Provide the [x, y] coordinate of the cell's center where the given text is located.  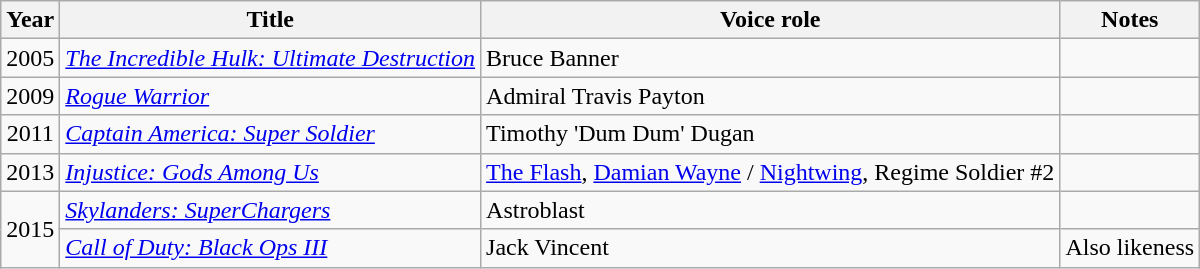
Rogue Warrior [270, 96]
Skylanders: SuperChargers [270, 210]
The Flash, Damian Wayne / Nightwing, Regime Soldier #2 [770, 172]
Injustice: Gods Among Us [270, 172]
Bruce Banner [770, 58]
Call of Duty: Black Ops III [270, 248]
Astroblast [770, 210]
2009 [30, 96]
2005 [30, 58]
2013 [30, 172]
Voice role [770, 20]
2015 [30, 229]
The Incredible Hulk: Ultimate Destruction [270, 58]
Also likeness [1130, 248]
Year [30, 20]
Admiral Travis Payton [770, 96]
Notes [1130, 20]
2011 [30, 134]
Title [270, 20]
Captain America: Super Soldier [270, 134]
Jack Vincent [770, 248]
Timothy 'Dum Dum' Dugan [770, 134]
